From the cell containing the given text, extract its center point as (x, y) coordinate. 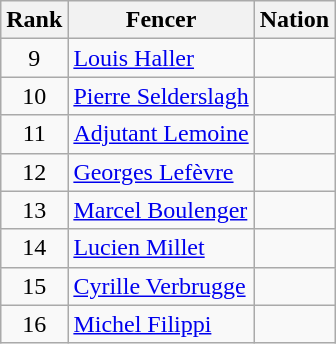
12 (34, 172)
Fencer (161, 20)
9 (34, 58)
Lucien Millet (161, 248)
13 (34, 210)
11 (34, 134)
Cyrille Verbrugge (161, 286)
Adjutant Lemoine (161, 134)
Michel Filippi (161, 324)
10 (34, 96)
14 (34, 248)
Marcel Boulenger (161, 210)
16 (34, 324)
Nation (294, 20)
Pierre Selderslagh (161, 96)
Louis Haller (161, 58)
Georges Lefèvre (161, 172)
15 (34, 286)
Rank (34, 20)
